Provide the (X, Y) coordinate of the cell's center where the given text is located.  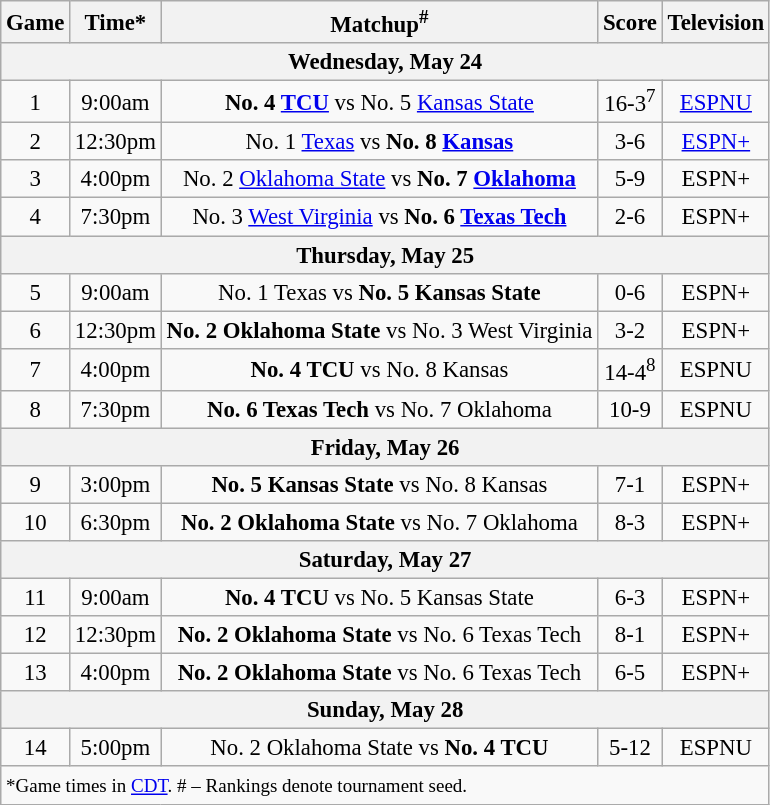
12 (36, 635)
Television (716, 22)
No. 2 Oklahoma State vs No. 4 TCU (379, 748)
*Game times in CDT. # – Rankings denote tournament seed. (386, 786)
8 (36, 410)
2-6 (630, 217)
6:30pm (116, 522)
Saturday, May 27 (386, 560)
No. 1 Texas vs No. 8 Kansas (379, 142)
0-6 (630, 292)
No. 5 Kansas State vs No. 8 Kansas (379, 485)
2 (36, 142)
14-48 (630, 369)
Thursday, May 25 (386, 255)
7-1 (630, 485)
3 (36, 179)
3-2 (630, 330)
7 (36, 369)
Game (36, 22)
Friday, May 26 (386, 447)
3:00pm (116, 485)
No. 4 TCU vs No. 8 Kansas (379, 369)
6 (36, 330)
13 (36, 673)
5 (36, 292)
8-1 (630, 635)
11 (36, 598)
10-9 (630, 410)
14 (36, 748)
No. 2 Oklahoma State vs No. 3 West Virginia (379, 330)
Sunday, May 28 (386, 710)
6-3 (630, 598)
10 (36, 522)
5:00pm (116, 748)
Score (630, 22)
Time* (116, 22)
4 (36, 217)
1 (36, 102)
5-12 (630, 748)
3-6 (630, 142)
5-9 (630, 179)
No. 3 West Virginia vs No. 6 Texas Tech (379, 217)
9 (36, 485)
No. 1 Texas vs No. 5 Kansas State (379, 292)
6-5 (630, 673)
No. 6 Texas Tech vs No. 7 Oklahoma (379, 410)
Matchup# (379, 22)
8-3 (630, 522)
Wednesday, May 24 (386, 62)
16-37 (630, 102)
